For the text-containing cell, return its midpoint in [x, y] coordinate format. 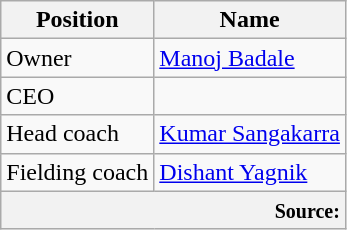
Position [78, 20]
Fielding coach [78, 172]
Dishant Yagnik [250, 172]
Manoj Badale [250, 58]
Source: [174, 210]
CEO [78, 96]
Head coach [78, 134]
Kumar Sangakarra [250, 134]
Name [250, 20]
Owner [78, 58]
